Extract the [x, y] coordinate from the center of the cell holding the provided text.  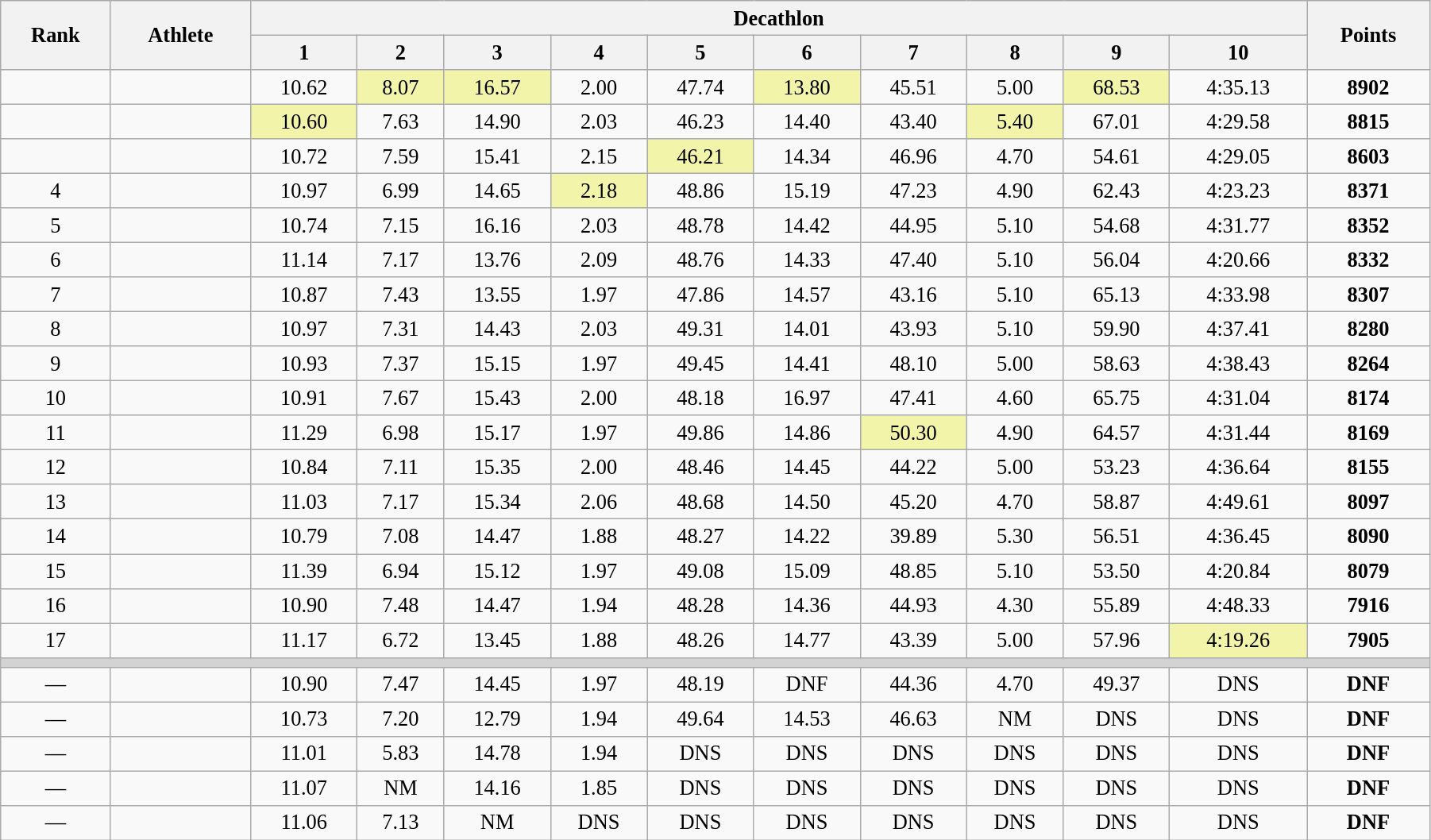
45.20 [913, 502]
8371 [1369, 191]
14.65 [497, 191]
10.74 [304, 225]
43.39 [913, 640]
48.19 [700, 684]
55.89 [1117, 606]
8280 [1369, 329]
10.73 [304, 719]
14.33 [807, 260]
6.94 [400, 571]
45.51 [913, 87]
65.13 [1117, 295]
6.99 [400, 191]
46.23 [700, 121]
8352 [1369, 225]
64.57 [1117, 433]
8.07 [400, 87]
68.53 [1117, 87]
6.72 [400, 640]
11.06 [304, 823]
4:20.66 [1239, 260]
14.16 [497, 788]
Athlete [181, 35]
14.77 [807, 640]
14.78 [497, 753]
47.23 [913, 191]
7.15 [400, 225]
15.41 [497, 156]
48.76 [700, 260]
10.60 [304, 121]
4.30 [1015, 606]
8169 [1369, 433]
43.40 [913, 121]
67.01 [1117, 121]
11.01 [304, 753]
48.18 [700, 398]
5.83 [400, 753]
10.79 [304, 537]
15.17 [497, 433]
44.22 [913, 467]
7916 [1369, 606]
10.84 [304, 467]
10.93 [304, 364]
Decathlon [779, 17]
Rank [56, 35]
48.46 [700, 467]
59.90 [1117, 329]
14.42 [807, 225]
5.40 [1015, 121]
4:31.44 [1239, 433]
4:48.33 [1239, 606]
62.43 [1117, 191]
2.06 [599, 502]
17 [56, 640]
50.30 [913, 433]
15.09 [807, 571]
14.36 [807, 606]
14.86 [807, 433]
2 [400, 52]
14.50 [807, 502]
13.55 [497, 295]
6.98 [400, 433]
4:49.61 [1239, 502]
48.28 [700, 606]
10.72 [304, 156]
48.85 [913, 571]
15.34 [497, 502]
16 [56, 606]
10.91 [304, 398]
49.08 [700, 571]
14 [56, 537]
49.45 [700, 364]
4:38.43 [1239, 364]
4.60 [1015, 398]
7.37 [400, 364]
2.09 [599, 260]
14.43 [497, 329]
14.22 [807, 537]
4:29.58 [1239, 121]
8902 [1369, 87]
7.11 [400, 467]
15.15 [497, 364]
4:35.13 [1239, 87]
44.95 [913, 225]
14.41 [807, 364]
14.57 [807, 295]
46.63 [913, 719]
48.68 [700, 502]
12.79 [497, 719]
15.35 [497, 467]
7.47 [400, 684]
15.19 [807, 191]
8174 [1369, 398]
14.34 [807, 156]
57.96 [1117, 640]
13.76 [497, 260]
39.89 [913, 537]
54.68 [1117, 225]
58.63 [1117, 364]
7.59 [400, 156]
8332 [1369, 260]
47.74 [700, 87]
13 [56, 502]
14.40 [807, 121]
8307 [1369, 295]
11.29 [304, 433]
13.80 [807, 87]
4:37.41 [1239, 329]
48.78 [700, 225]
47.41 [913, 398]
4:23.23 [1239, 191]
53.50 [1117, 571]
48.26 [700, 640]
8155 [1369, 467]
16.57 [497, 87]
65.75 [1117, 398]
15 [56, 571]
14.53 [807, 719]
49.37 [1117, 684]
49.86 [700, 433]
46.21 [700, 156]
47.86 [700, 295]
11 [56, 433]
48.10 [913, 364]
7.20 [400, 719]
4:33.98 [1239, 295]
2.18 [599, 191]
11.03 [304, 502]
10.62 [304, 87]
4:20.84 [1239, 571]
8097 [1369, 502]
2.15 [599, 156]
58.87 [1117, 502]
48.86 [700, 191]
53.23 [1117, 467]
8264 [1369, 364]
8079 [1369, 571]
11.07 [304, 788]
1.85 [599, 788]
15.12 [497, 571]
14.01 [807, 329]
11.14 [304, 260]
54.61 [1117, 156]
8815 [1369, 121]
44.36 [913, 684]
47.40 [913, 260]
46.96 [913, 156]
14.90 [497, 121]
43.93 [913, 329]
48.27 [700, 537]
56.04 [1117, 260]
44.93 [913, 606]
4:19.26 [1239, 640]
7.48 [400, 606]
7.13 [400, 823]
15.43 [497, 398]
16.16 [497, 225]
7.31 [400, 329]
49.31 [700, 329]
1 [304, 52]
7905 [1369, 640]
13.45 [497, 640]
11.17 [304, 640]
10.87 [304, 295]
4:36.64 [1239, 467]
7.67 [400, 398]
7.08 [400, 537]
43.16 [913, 295]
4:29.05 [1239, 156]
4:31.04 [1239, 398]
49.64 [700, 719]
16.97 [807, 398]
7.43 [400, 295]
12 [56, 467]
11.39 [304, 571]
8090 [1369, 537]
3 [497, 52]
56.51 [1117, 537]
8603 [1369, 156]
7.63 [400, 121]
4:36.45 [1239, 537]
5.30 [1015, 537]
4:31.77 [1239, 225]
Points [1369, 35]
